For the text-containing cell, return its midpoint in [X, Y] coordinate format. 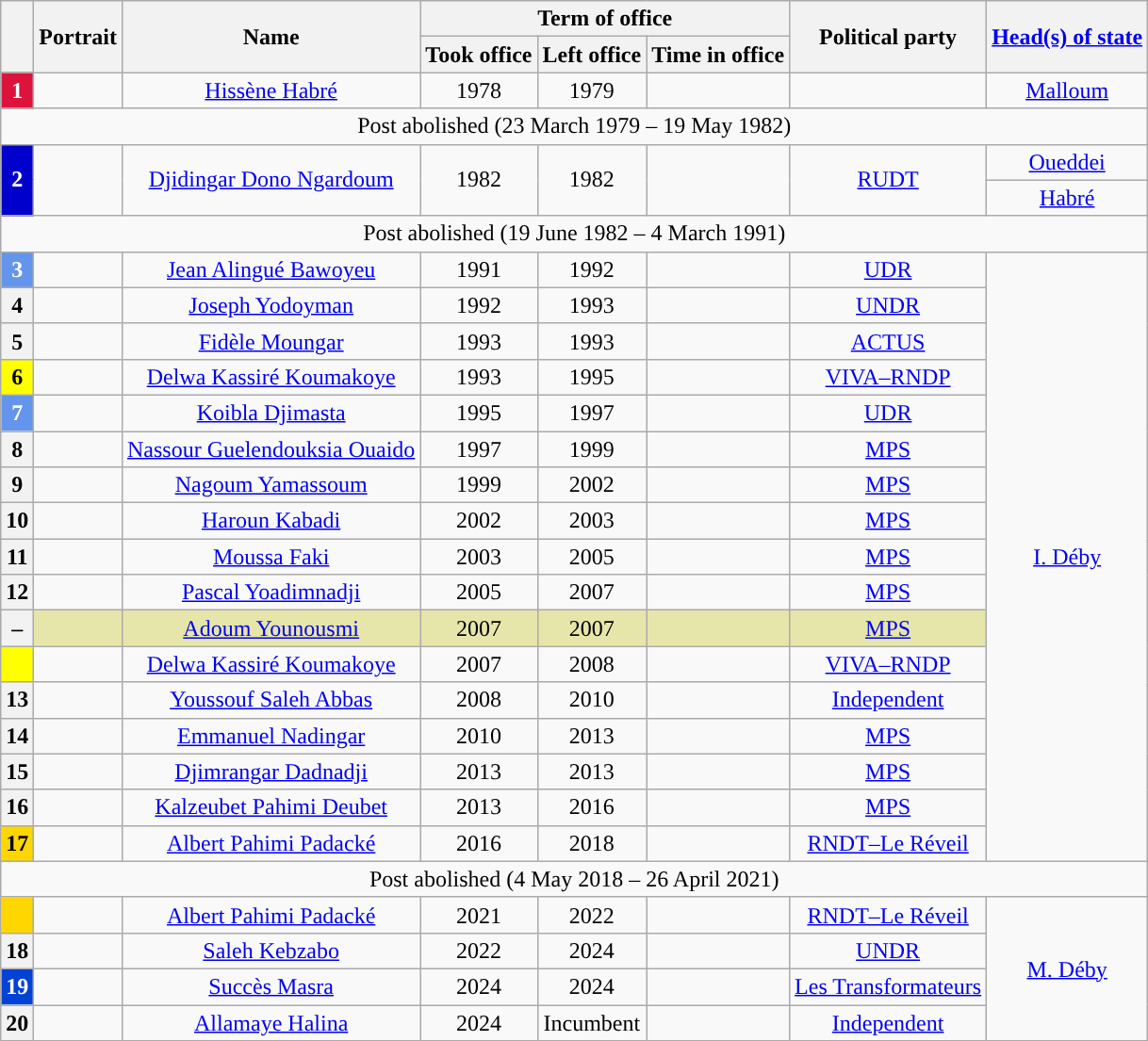
RUDT [888, 180]
Moussa Faki [271, 557]
1991 [479, 269]
Incumbent [592, 1022]
ACTUS [888, 341]
M. Déby [1067, 968]
Jean Alingué Bawoyeu [271, 269]
Hissène Habré [271, 90]
2018 [592, 843]
16 [17, 807]
Portrait [78, 37]
15 [17, 772]
Pascal Yoadimnadji [271, 593]
20 [17, 1022]
Took office [479, 55]
Term of office [605, 19]
Les Transformateurs [888, 986]
Succès Masra [271, 986]
Name [271, 37]
Joseph Yodoyman [271, 305]
7 [17, 413]
Habré [1067, 198]
Head(s) of state [1067, 37]
18 [17, 951]
6 [17, 377]
Haroun Kabadi [271, 521]
Post abolished (4 May 2018 – 26 April 2021) [575, 879]
Post abolished (23 March 1979 – 19 May 1982) [575, 126]
2 [17, 180]
Youssouf Saleh Abbas [271, 700]
I. Déby [1067, 556]
14 [17, 736]
5 [17, 341]
1978 [479, 90]
12 [17, 593]
3 [17, 269]
Kalzeubet Pahimi Deubet [271, 807]
Post abolished (19 June 1982 – 4 March 1991) [575, 234]
9 [17, 485]
1979 [592, 90]
Left office [592, 55]
17 [17, 843]
1 [17, 90]
11 [17, 557]
Malloum [1067, 90]
Emmanuel Nadingar [271, 736]
10 [17, 521]
Allamaye Halina [271, 1022]
Koibla Djimasta [271, 413]
– [17, 628]
Oueddei [1067, 162]
13 [17, 700]
2021 [479, 915]
Djimrangar Dadnadji [271, 772]
Nassour Guelendouksia Ouaido [271, 449]
Saleh Kebzabo [271, 951]
Fidèle Moungar [271, 341]
Nagoum Yamassoum [271, 485]
Adoum Younousmi [271, 628]
Time in office [718, 55]
19 [17, 986]
Djidingar Dono Ngardoum [271, 180]
Political party [888, 37]
8 [17, 449]
4 [17, 305]
